Output the [x, y] coordinate of the center of the cell containing the given text.  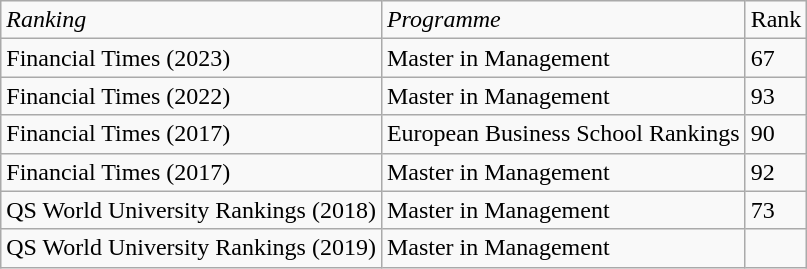
92 [776, 172]
Financial Times (2022) [192, 96]
93 [776, 96]
QS World University Rankings (2018) [192, 210]
67 [776, 58]
Financial Times (2023) [192, 58]
Programme [563, 20]
European Business School Rankings [563, 134]
Rank [776, 20]
Ranking [192, 20]
73 [776, 210]
QS World University Rankings (2019) [192, 248]
90 [776, 134]
